Search for the cell housing the specified text and yield its [X, Y] center coordinate. 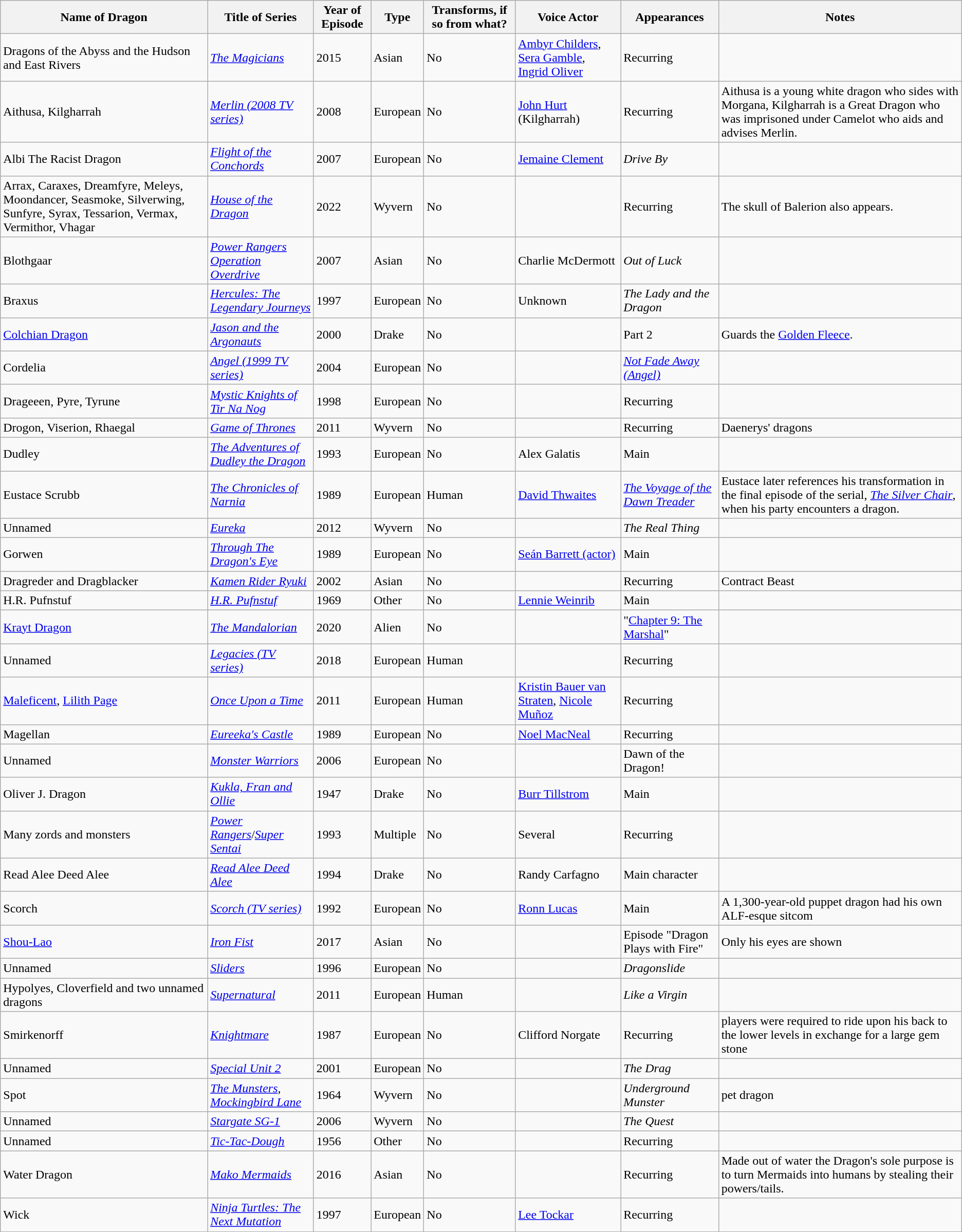
1956 [342, 1141]
The Chronicles of Narnia [261, 494]
Kukla, Fran and Ollie [261, 794]
Cordelia [104, 368]
Randy Carfagno [568, 874]
Burr Tillstrom [568, 794]
The skull of Balerion also appears. [840, 207]
Charlie McDermott [568, 260]
Type [398, 17]
1996 [342, 968]
Lee Tockar [568, 1215]
1947 [342, 794]
Contract Beast [840, 581]
1994 [342, 874]
2018 [342, 661]
Name of Dragon [104, 17]
Voice Actor [568, 17]
Once Upon a Time [261, 701]
Several [568, 834]
The Quest [670, 1122]
Shou-Lao [104, 941]
2012 [342, 528]
The Lady and the Dragon [670, 301]
Spot [104, 1095]
Scorch [104, 908]
Part 2 [670, 334]
Noel MacNeal [568, 734]
Kamen Rider Ryuki [261, 581]
The Munsters, Mockingbird Lane [261, 1095]
Made out of water the Dragon's sole purpose is to turn Mermaids into humans by stealing their powers/tails. [840, 1174]
Drageeen, Pyre, Tyrune [104, 401]
1964 [342, 1095]
2017 [342, 941]
1992 [342, 908]
Seán Barrett (actor) [568, 555]
Gorwen [104, 555]
Sliders [261, 968]
Ronn Lucas [568, 908]
Drive By [670, 159]
Dragonslide [670, 968]
Jemaine Clement [568, 159]
Clifford Norgate [568, 1035]
Drogon, Viserion, Rhaegal [104, 427]
Dudley [104, 454]
Aithusa is a young white dragon who sides with Morgana, Kilgharrah is a Great Dragon who was imprisoned under Camelot who aids and advises Merlin. [840, 112]
Dragons of the Abyss and the Hudson and East Rivers [104, 58]
2002 [342, 581]
The Magicians [261, 58]
Maleficent, Lilith Page [104, 701]
The Voyage of the Dawn Treader [670, 494]
Mystic Knights of Tir Na Nog [261, 401]
pet dragon [840, 1095]
Multiple [398, 834]
2015 [342, 58]
2001 [342, 1069]
Notes [840, 17]
John Hurt (Kilgharrah) [568, 112]
2004 [342, 368]
1969 [342, 601]
The Real Thing [670, 528]
Supernatural [261, 995]
Braxus [104, 301]
1998 [342, 401]
Only his eyes are shown [840, 941]
Main character [670, 874]
Angel (1999 TV series) [261, 368]
Episode "Dragon Plays with Fire" [670, 941]
Blothgaar [104, 260]
Dragreder and Dragblacker [104, 581]
Magellan [104, 734]
Unknown [568, 301]
Knightmare [261, 1035]
Jason and the Argonauts [261, 334]
Iron Fist [261, 941]
Alien [398, 627]
Krayt Dragon [104, 627]
Many zords and monsters [104, 834]
Alex Galatis [568, 454]
Legacies (TV series) [261, 661]
Daenerys' dragons [840, 427]
Stargate SG-1 [261, 1122]
2000 [342, 334]
Scorch (TV series) [261, 908]
Kristin Bauer van Straten, Nicole Muñoz [568, 701]
Eustace later references his transformation in the final episode of the serial, The Silver Chair, when his party encounters a dragon. [840, 494]
Flight of the Conchords [261, 159]
The Adventures of Dudley the Dragon [261, 454]
Arrax, Caraxes, Dreamfyre, Meleys, Moondancer, Seasmoke, Silverwing, Sunfyre, Syrax, Tessarion, Vermax, Vermithor, Vhagar [104, 207]
players were required to ride upon his back to the lower levels in exchange for a large gem stone [840, 1035]
Merlin (2008 TV series) [261, 112]
Game of Thrones [261, 427]
Power Rangers Operation Overdrive [261, 260]
Smirkenorff [104, 1035]
2008 [342, 112]
Title of Series [261, 17]
Ambyr Childers, Sera Gamble, Ingrid Oliver [568, 58]
Oliver J. Dragon [104, 794]
Tic-Tac-Dough [261, 1141]
Through The Dragon's Eye [261, 555]
Aithusa, Kilgharrah [104, 112]
"Chapter 9: The Marshal" [670, 627]
Like a Virgin [670, 995]
Monster Warriors [261, 760]
Wick [104, 1215]
Special Unit 2 [261, 1069]
Dawn of the Dragon! [670, 760]
House of the Dragon [261, 207]
2022 [342, 207]
2016 [342, 1174]
Power Rangers/Super Sentai [261, 834]
2020 [342, 627]
Hercules: The Legendary Journeys [261, 301]
Transforms, if so from what? [470, 17]
Underground Munster [670, 1095]
Colchian Dragon [104, 334]
Water Dragon [104, 1174]
Guards the Golden Fleece. [840, 334]
Out of Luck [670, 260]
Year of Episode [342, 17]
Lennie Weinrib [568, 601]
Not Fade Away (Angel) [670, 368]
A 1,300-year-old puppet dragon had his own ALF-esque sitcom [840, 908]
Appearances [670, 17]
Ninja Turtles: The Next Mutation [261, 1215]
Hypolyes, Cloverfield and two unnamed dragons [104, 995]
The Mandalorian [261, 627]
Eustace Scrubb [104, 494]
Albi The Racist Dragon [104, 159]
The Drag [670, 1069]
Eureeka's Castle [261, 734]
Mako Mermaids [261, 1174]
Eureka [261, 528]
David Thwaites [568, 494]
1987 [342, 1035]
